Provide the [X, Y] coordinate of the cell's center where the given text is located.  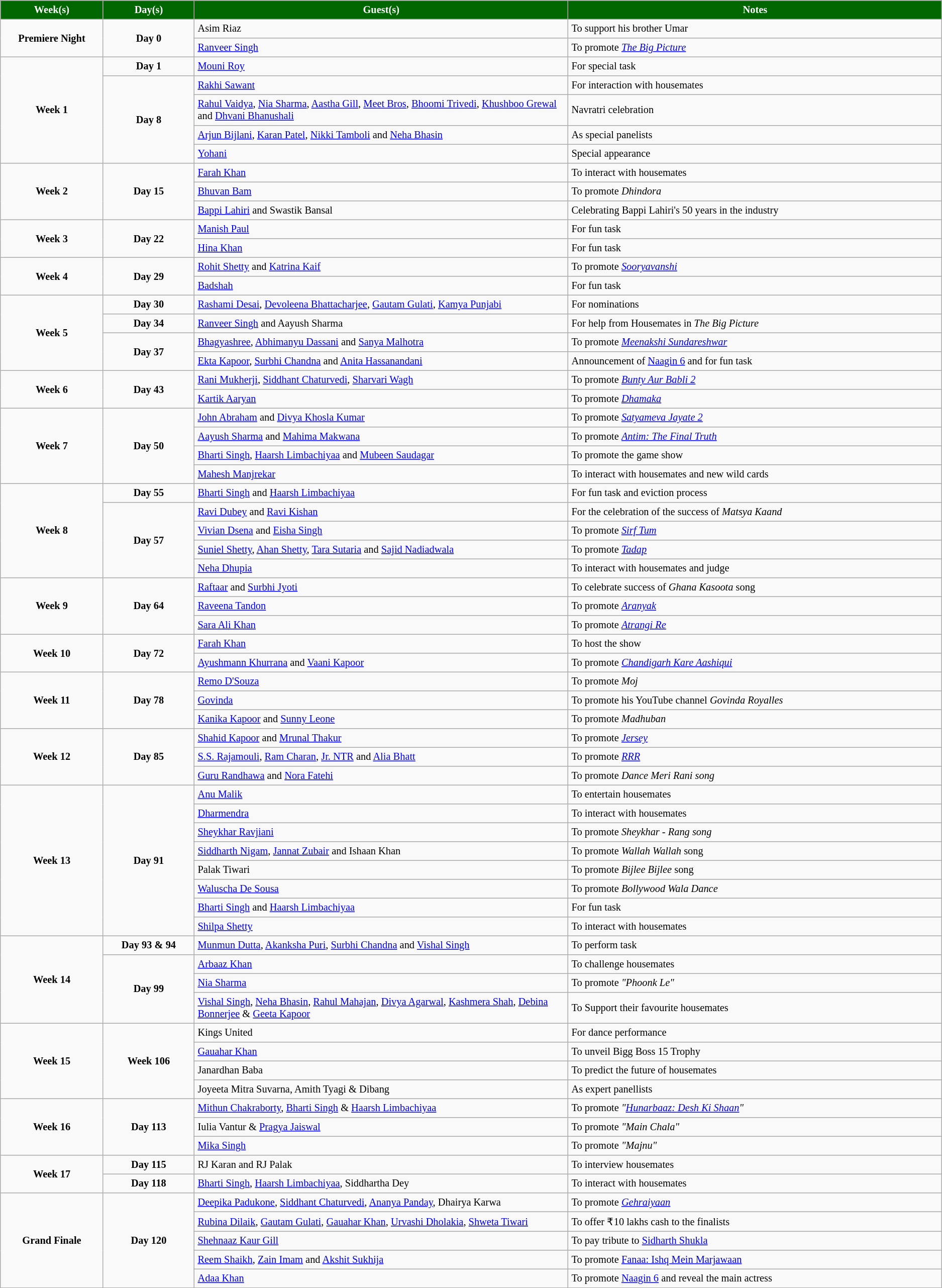
Waluscha De Sousa [381, 888]
Week 15 [52, 1061]
Day 113 [149, 1127]
To promote Dhindora [755, 191]
Rohit Shetty and Katrina Kaif [381, 267]
Rubina Dilaik, Gautam Gulati, Gauahar Khan, Urvashi Dholakia, Shweta Tiwari [381, 1221]
Dharmendra [381, 813]
Day 64 [149, 606]
Badshah [381, 285]
Week 5 [52, 333]
Deepika Padukone, Siddhant Chaturvedi, Ananya Panday, Dhairya Karwa [381, 1202]
Day 118 [149, 1183]
For dance performance [755, 1033]
Day 8 [149, 119]
Siddharth Nigam, Jannat Zubair and Ishaan Khan [381, 851]
Week 2 [52, 191]
Week 1 [52, 110]
Yohani [381, 154]
Week 11 [52, 700]
To Support their favourite housemates [755, 1008]
Day 55 [149, 493]
To interact with housemates and judge [755, 568]
Week 8 [52, 531]
To support his brother Umar [755, 29]
To promote Madhuban [755, 719]
Hina Khan [381, 248]
Vivian Dsena and Eisha Singh [381, 531]
Joyeeta Mitra Suvarna, Amith Tyagi & Dibang [381, 1089]
To entertain housemates [755, 795]
To pay tribute to Sidharth Shukla [755, 1241]
Bharti Singh, Haarsh Limbachiyaa and Mubeen Saudagar [381, 455]
Guest(s) [381, 10]
Week 12 [52, 756]
Iulia Vantur & Pragya Jaiswal [381, 1127]
To perform task [755, 945]
To promote his YouTube channel Govinda Royalles [755, 700]
To promote Aranyak [755, 606]
Anu Malik [381, 795]
Day 99 [149, 988]
Day 34 [149, 323]
To promote Dhamaka [755, 399]
Bhuvan Bam [381, 191]
Week 9 [52, 606]
Adaa Khan [381, 1278]
Govinda [381, 700]
Day 37 [149, 352]
Palak Tiwari [381, 870]
As special panelists [755, 135]
To interact with housemates and new wild cards [755, 474]
To promote Dance Meri Rani song [755, 775]
Aayush Sharma and Mahima Makwana [381, 436]
To promote Antim: The Final Truth [755, 436]
Shahid Kapoor and Mrunal Thakur [381, 738]
For interaction with housemates [755, 85]
For special task [755, 66]
Week 4 [52, 276]
Mahesh Manjrekar [381, 474]
Week 6 [52, 389]
Arbaaz Khan [381, 964]
Raveena Tandon [381, 606]
John Abraham and Divya Khosla Kumar [381, 418]
For nominations [755, 305]
Mouni Roy [381, 66]
As expert panellists [755, 1089]
Ranveer Singh [381, 47]
To promote "Hunarbaaz: Desh Ki Shaan" [755, 1108]
To promote Sheykhar - Rang song [755, 832]
Mika Singh [381, 1146]
Day 15 [149, 191]
To promote Sooryavanshi [755, 267]
Janardhan Baba [381, 1070]
Munmun Dutta, Akanksha Puri, Surbhi Chandna and Vishal Singh [381, 945]
Guru Randhawa and Nora Fatehi [381, 775]
Reem Shaikh, Zain Imam and Akshit Sukhija [381, 1259]
Week 106 [149, 1061]
Sheykhar Ravjiani [381, 832]
Day 93 & 94 [149, 945]
To promote Bijlee Bijlee song [755, 870]
Day 78 [149, 700]
Kings United [381, 1033]
Week 10 [52, 653]
Manish Paul [381, 229]
Remo D'Souza [381, 681]
Sara Ali Khan [381, 625]
Nia Sharma [381, 983]
Suniel Shetty, Ahan Shetty, Tara Sutaria and Sajid Nadiadwala [381, 549]
To promote The Big Picture [755, 47]
To promote Bunty Aur Babli 2 [755, 380]
Day 29 [149, 276]
Bappi Lahiri and Swastik Bansal [381, 210]
To promote Satyameva Jayate 2 [755, 418]
To promote Meenakshi Sundareshwar [755, 342]
Ayushmann Khurrana and Vaani Kapoor [381, 662]
To promote Moj [755, 681]
Day 57 [149, 540]
Week 17 [52, 1174]
Day 120 [149, 1240]
Mithun Chakraborty, Bharti Singh & Haarsh Limbachiyaa [381, 1108]
To promote "Phoonk Le" [755, 983]
To promote Bollywood Wala Dance [755, 888]
Bharti Singh, Haarsh Limbachiyaa, Siddhartha Dey [381, 1183]
Shehnaaz Kaur Gill [381, 1241]
To promote Atrangi Re [755, 625]
To promote Chandigarh Kare Aashiqui [755, 662]
To offer ₹10 lakhs cash to the finalists [755, 1221]
To promote "Main Chala" [755, 1127]
Shilpa Shetty [381, 926]
Week 14 [52, 979]
To promote Naagin 6 and reveal the main actress [755, 1278]
To celebrate success of Ghana Kasoota song [755, 587]
Rashami Desai, Devoleena Bhattacharjee, Gautam Gulati, Kamya Punjabi [381, 305]
Neha Dhupia [381, 568]
Week(s) [52, 10]
Ranveer Singh and Aayush Sharma [381, 323]
To promote Jersey [755, 738]
RJ Karan and RJ Palak [381, 1164]
Gauahar Khan [381, 1051]
Ravi Dubey and Ravi Kishan [381, 512]
Rakhi Sawant [381, 85]
To promote RRR [755, 757]
Notes [755, 10]
Navratri celebration [755, 110]
Week 16 [52, 1127]
Raftaar and Surbhi Jyoti [381, 587]
To promote Sirf Tum [755, 531]
Day 91 [149, 860]
S.S. Rajamouli, Ram Charan, Jr. NTR and Alia Bhatt [381, 757]
To promote "Majnu" [755, 1146]
Week 7 [52, 446]
Day 72 [149, 653]
Day 50 [149, 446]
Arjun Bijlani, Karan Patel, Nikki Tamboli and Neha Bhasin [381, 135]
For help from Housemates in The Big Picture [755, 323]
To promote Tadap [755, 549]
Ekta Kapoor, Surbhi Chandna and Anita Hassanandani [381, 361]
To predict the future of housemates [755, 1070]
To promote the game show [755, 455]
Day 85 [149, 756]
Day 43 [149, 389]
For fun task and eviction process [755, 493]
Celebrating Bappi Lahiri's 50 years in the industry [755, 210]
Premiere Night [52, 38]
Day 115 [149, 1164]
Special appearance [755, 154]
Day 1 [149, 66]
Day(s) [149, 10]
Day 30 [149, 305]
Day 22 [149, 238]
Rani Mukherji, Siddhant Chaturvedi, Sharvari Wagh [381, 380]
Rahul Vaidya, Nia Sharma, Aastha Gill, Meet Bros, Bhoomi Trivedi, Khushboo Grewal and Dhvani Bhanushali [381, 110]
Kanika Kapoor and Sunny Leone [381, 719]
Week 13 [52, 860]
To promote Fanaa: Ishq Mein Marjawaan [755, 1259]
To promote Gehraiyaan [755, 1202]
To unveil Bigg Boss 15 Trophy [755, 1051]
For the celebration of the success of Matsya Kaand [755, 512]
Asim Riaz [381, 29]
To host the show [755, 644]
Week 3 [52, 238]
Bhagyashree, Abhimanyu Dassani and Sanya Malhotra [381, 342]
Announcement of Naagin 6 and for fun task [755, 361]
To promote Wallah Wallah song [755, 851]
Kartik Aaryan [381, 399]
Day 0 [149, 38]
Vishal Singh, Neha Bhasin, Rahul Mahajan, Divya Agarwal, Kashmera Shah, Debina Bonnerjee & Geeta Kapoor [381, 1008]
To interview housemates [755, 1164]
To challenge housemates [755, 964]
Grand Finale [52, 1240]
